Locate the cell with the specified text and output its (X, Y) center coordinate. 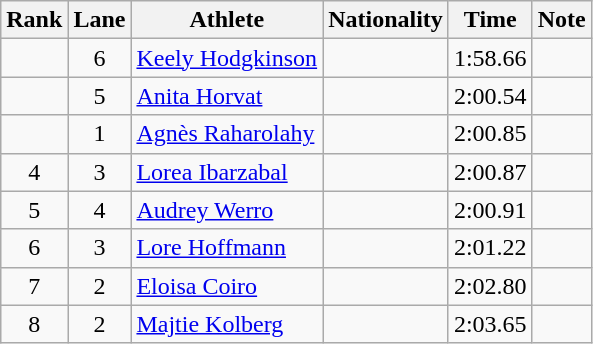
Athlete (227, 20)
Agnès Raharolahy (227, 134)
1:58.66 (490, 58)
2:00.54 (490, 96)
Rank (34, 20)
Keely Hodgkinson (227, 58)
Lane (100, 20)
Eloisa Coiro (227, 286)
Note (562, 20)
Nationality (386, 20)
Lore Hoffmann (227, 248)
2:00.91 (490, 210)
2:02.80 (490, 286)
2:03.65 (490, 324)
Majtie Kolberg (227, 324)
2:01.22 (490, 248)
2:00.87 (490, 172)
7 (34, 286)
Anita Horvat (227, 96)
Audrey Werro (227, 210)
Lorea Ibarzabal (227, 172)
Time (490, 20)
1 (100, 134)
8 (34, 324)
2:00.85 (490, 134)
